Identify which cell holds the provided text, then report its [x, y] central coordinate. 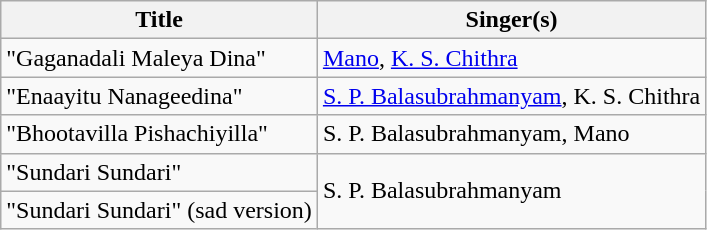
S. P. Balasubrahmanyam [511, 191]
Singer(s) [511, 20]
"Enaayitu Nanageedina" [160, 96]
S. P. Balasubrahmanyam, Mano [511, 134]
"Sundari Sundari" [160, 172]
S. P. Balasubrahmanyam, K. S. Chithra [511, 96]
Mano, K. S. Chithra [511, 58]
"Gaganadali Maleya Dina" [160, 58]
"Sundari Sundari" (sad version) [160, 210]
Title [160, 20]
"Bhootavilla Pishachiyilla" [160, 134]
